Extract the (X, Y) coordinate from the center of the cell holding the provided text.  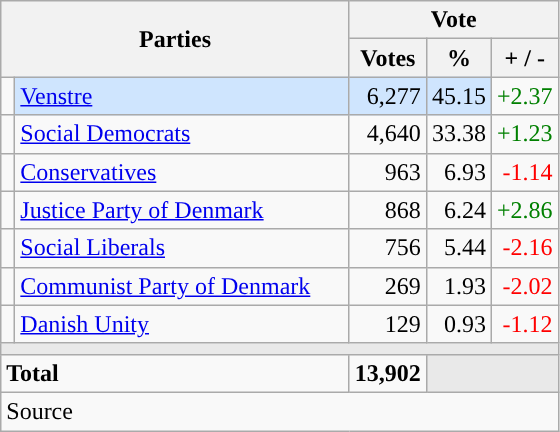
Social Democrats (182, 134)
Source (280, 411)
1.93 (458, 286)
Social Liberals (182, 248)
Parties (176, 39)
868 (388, 210)
4,640 (388, 134)
6.24 (458, 210)
+1.23 (524, 134)
269 (388, 286)
45.15 (458, 96)
Communist Party of Denmark (182, 286)
Vote (454, 20)
0.93 (458, 324)
% (458, 58)
5.44 (458, 248)
-1.12 (524, 324)
963 (388, 172)
Justice Party of Denmark (182, 210)
Votes (388, 58)
13,902 (388, 373)
+2.86 (524, 210)
Total (176, 373)
129 (388, 324)
Venstre (182, 96)
Conservatives (182, 172)
6,277 (388, 96)
+2.37 (524, 96)
-1.14 (524, 172)
Danish Unity (182, 324)
33.38 (458, 134)
6.93 (458, 172)
+ / - (524, 58)
-2.16 (524, 248)
756 (388, 248)
-2.02 (524, 286)
